Locate the cell with the specified text and output its [X, Y] center coordinate. 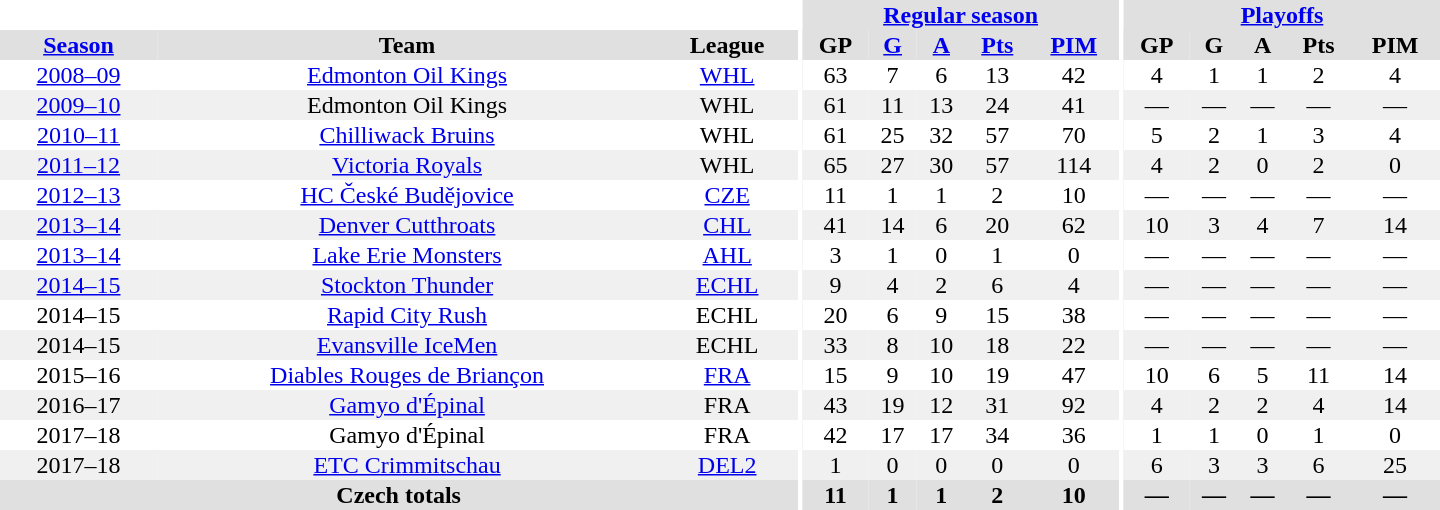
38 [1074, 315]
32 [942, 135]
Rapid City Rush [407, 315]
33 [836, 345]
Denver Cutthroats [407, 225]
Lake Erie Monsters [407, 255]
2011–12 [78, 165]
Playoffs [1282, 15]
Chilliwack Bruins [407, 135]
AHL [727, 255]
2016–17 [78, 405]
65 [836, 165]
DEL2 [727, 465]
24 [998, 105]
Czech totals [398, 495]
47 [1074, 375]
92 [1074, 405]
2015–16 [78, 375]
Diables Rouges de Briançon [407, 375]
70 [1074, 135]
2012–13 [78, 195]
12 [942, 405]
Victoria Royals [407, 165]
22 [1074, 345]
Team [407, 45]
30 [942, 165]
63 [836, 75]
Evansville IceMen [407, 345]
62 [1074, 225]
8 [892, 345]
CZE [727, 195]
31 [998, 405]
Regular season [961, 15]
27 [892, 165]
43 [836, 405]
36 [1074, 435]
Stockton Thunder [407, 285]
34 [998, 435]
HC České Budějovice [407, 195]
114 [1074, 165]
Season [78, 45]
2008–09 [78, 75]
2009–10 [78, 105]
League [727, 45]
CHL [727, 225]
ETC Crimmitschau [407, 465]
18 [998, 345]
2010–11 [78, 135]
